Identify which cell holds the provided text, then report its (X, Y) central coordinate. 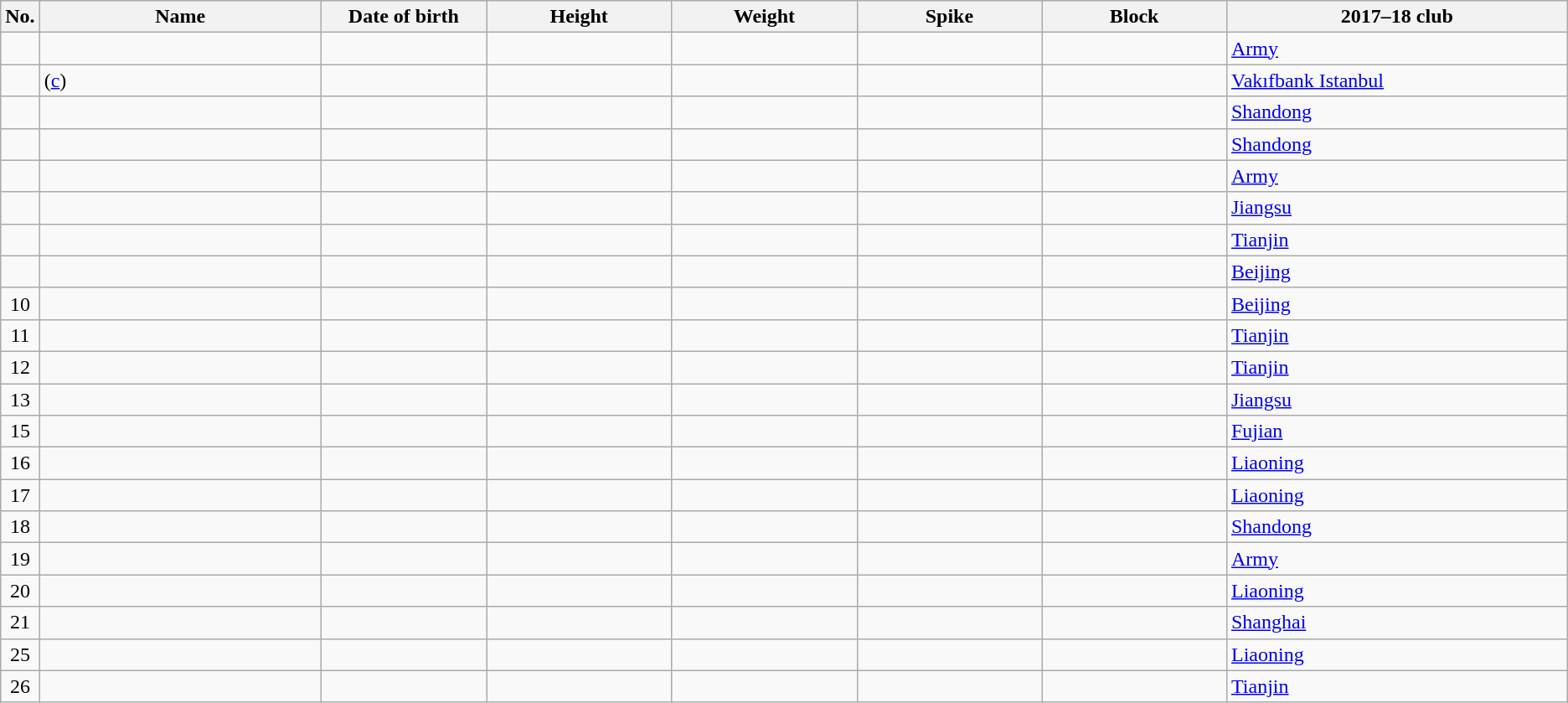
26 (20, 686)
10 (20, 303)
Shanghai (1397, 623)
19 (20, 559)
Date of birth (404, 17)
20 (20, 591)
Height (580, 17)
Weight (764, 17)
No. (20, 17)
25 (20, 654)
17 (20, 495)
12 (20, 367)
Block (1134, 17)
16 (20, 463)
11 (20, 335)
Fujian (1397, 432)
Spike (950, 17)
18 (20, 527)
(c) (180, 80)
15 (20, 432)
21 (20, 623)
13 (20, 400)
Name (180, 17)
2017–18 club (1397, 17)
Vakıfbank Istanbul (1397, 80)
